Output the (x, y) coordinate of the center of the cell containing the given text.  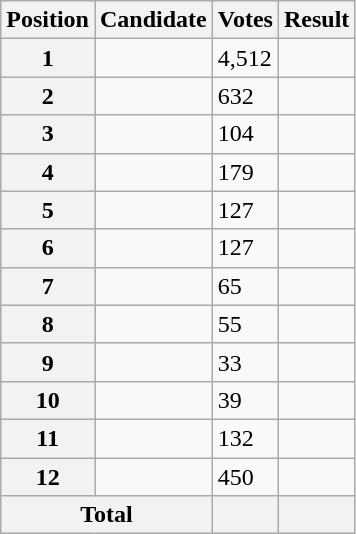
Votes (245, 20)
Total (107, 515)
4 (48, 172)
8 (48, 324)
179 (245, 172)
39 (245, 400)
5 (48, 210)
3 (48, 134)
Position (48, 20)
65 (245, 286)
450 (245, 477)
Candidate (153, 20)
10 (48, 400)
7 (48, 286)
Result (316, 20)
4,512 (245, 58)
12 (48, 477)
132 (245, 438)
11 (48, 438)
104 (245, 134)
2 (48, 96)
1 (48, 58)
33 (245, 362)
632 (245, 96)
55 (245, 324)
6 (48, 248)
9 (48, 362)
